Search for the cell housing the specified text and yield its [x, y] center coordinate. 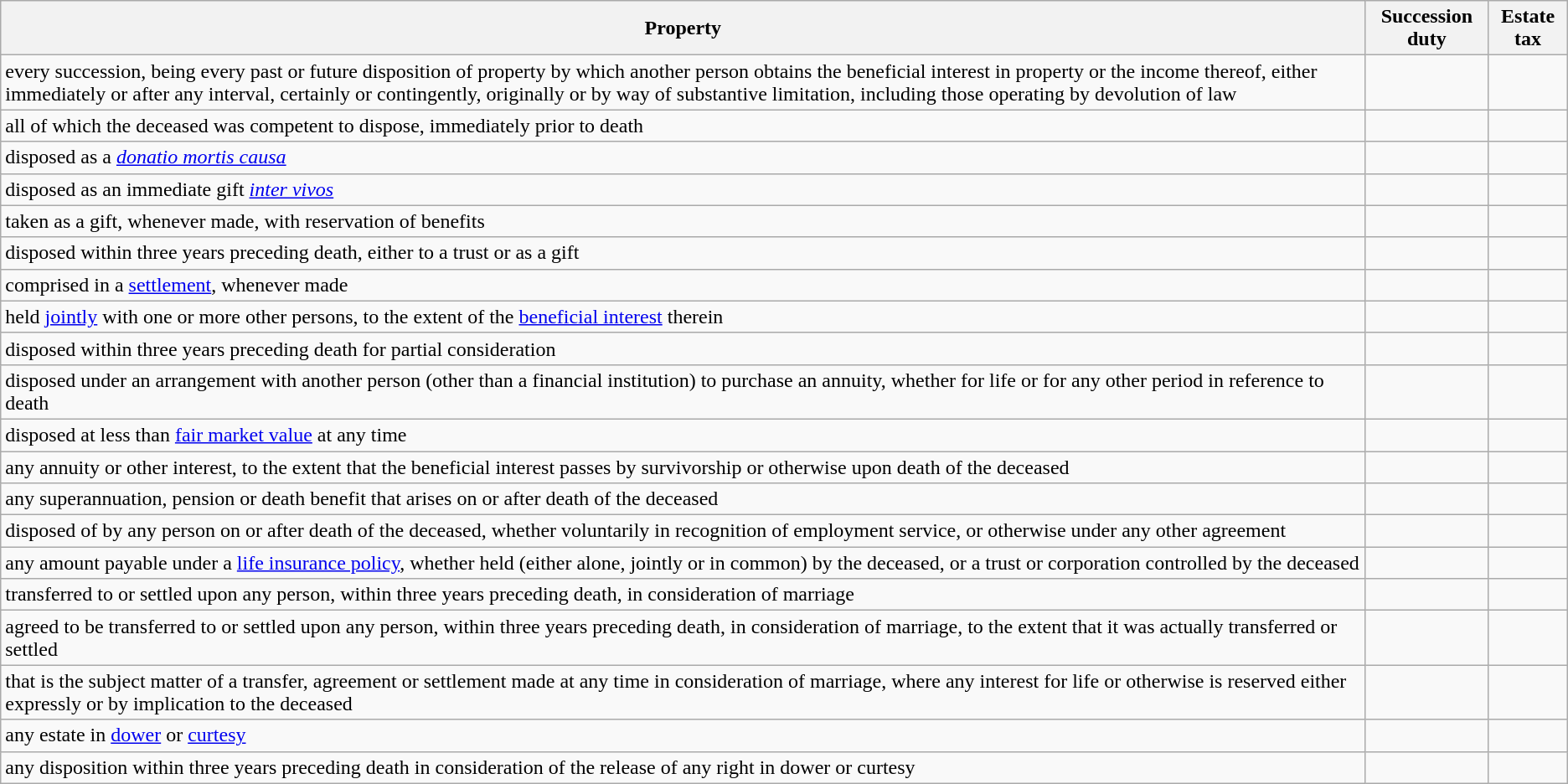
Property [683, 28]
any estate in dower or curtesy [683, 735]
disposed at less than fair market value at any time [683, 435]
disposed as an immediate gift inter vivos [683, 189]
transferred to or settled upon any person, within three years preceding death, in consideration of marriage [683, 595]
any superannuation, pension or death benefit that arises on or after death of the deceased [683, 499]
Estate tax [1528, 28]
Succession duty [1427, 28]
taken as a gift, whenever made, with reservation of benefits [683, 221]
any disposition within three years preceding death in consideration of the release of any right in dower or curtesy [683, 767]
comprised in a settlement, whenever made [683, 285]
disposed within three years preceding death for partial consideration [683, 348]
held jointly with one or more other persons, to the extent of the beneficial interest therein [683, 317]
any annuity or other interest, to the extent that the beneficial interest passes by survivorship or otherwise upon death of the deceased [683, 467]
disposed as a donatio mortis causa [683, 157]
all of which the deceased was competent to dispose, immediately prior to death [683, 126]
disposed within three years preceding death, either to a trust or as a gift [683, 253]
